Extract the (x, y) coordinate from the center of the cell holding the provided text.  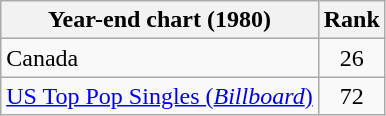
Canada (160, 58)
Year-end chart (1980) (160, 20)
26 (352, 58)
72 (352, 96)
US Top Pop Singles (Billboard) (160, 96)
Rank (352, 20)
